For the text-containing cell, return its midpoint in [x, y] coordinate format. 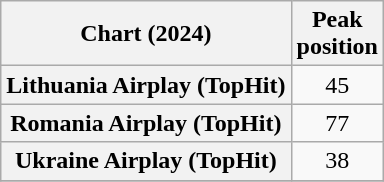
Romania Airplay (TopHit) [146, 123]
Lithuania Airplay (TopHit) [146, 85]
38 [337, 161]
Ukraine Airplay (TopHit) [146, 161]
Chart (2024) [146, 34]
Peakposition [337, 34]
77 [337, 123]
45 [337, 85]
